Pinpoint the cell where the given text exists, returning its (X, Y) midpoint coordinate. 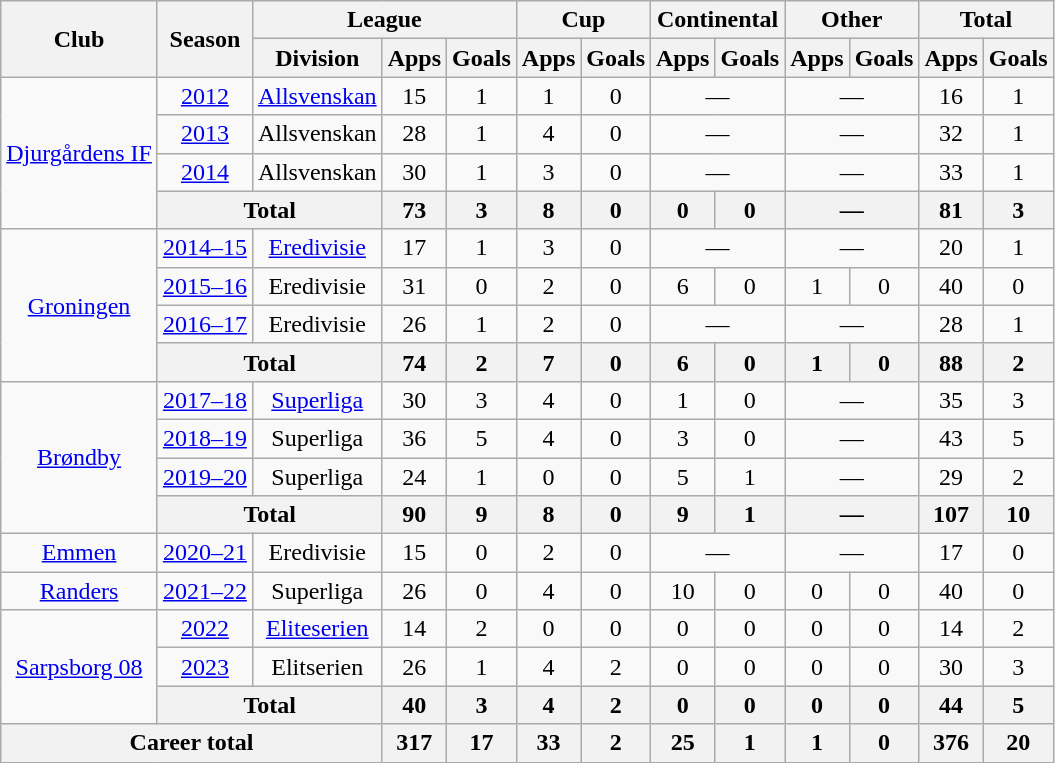
Randers (80, 591)
24 (414, 477)
2022 (204, 629)
Division (317, 58)
2017–18 (204, 400)
2020–21 (204, 553)
2018–19 (204, 438)
35 (951, 400)
25 (683, 743)
74 (414, 362)
Career total (192, 743)
2015–16 (204, 286)
Club (80, 39)
2023 (204, 667)
44 (951, 705)
Djurgårdens IF (80, 153)
31 (414, 286)
Season (204, 39)
Eliteserien (317, 629)
Brøndby (80, 457)
43 (951, 438)
2019–20 (204, 477)
2014–15 (204, 248)
2016–17 (204, 324)
Emmen (80, 553)
81 (951, 210)
16 (951, 96)
League (384, 20)
90 (414, 515)
88 (951, 362)
317 (414, 743)
7 (548, 362)
2021–22 (204, 591)
Elitserien (317, 667)
376 (951, 743)
36 (414, 438)
107 (951, 515)
Other (852, 20)
2013 (204, 134)
Continental (718, 20)
Sarpsborg 08 (80, 667)
29 (951, 477)
Cup (583, 20)
2014 (204, 172)
2012 (204, 96)
Groningen (80, 305)
73 (414, 210)
32 (951, 134)
